Identify which cell holds the provided text, then report its (x, y) central coordinate. 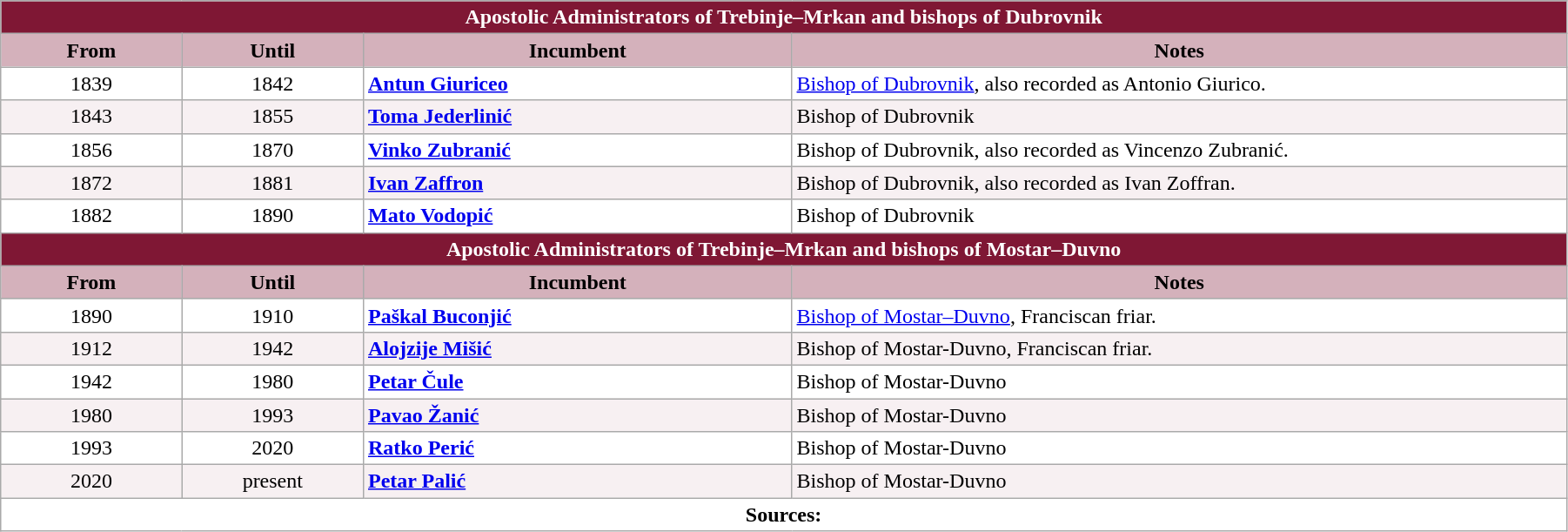
Bishop of Dubrovnik, also recorded as Antonio Giurico. (1179, 84)
1912 (91, 348)
Apostolic Administrators of Trebinje–Mrkan and bishops of Mostar–Duvno (784, 249)
Ratko Perić (578, 448)
Apostolic Administrators of Trebinje–Mrkan and bishops of Dubrovnik (784, 17)
Vinko Zubranić (578, 150)
1839 (91, 84)
Petar Palić (578, 481)
Ivan Zaffron (578, 183)
Mato Vodopić (578, 216)
1882 (91, 216)
Sources: (784, 515)
Pavao Žanić (578, 415)
Antun Giuriceo (578, 84)
Paškal Buconjić (578, 315)
Bishop of Mostar–Duvno, Franciscan friar. (1179, 315)
present (272, 481)
1856 (91, 150)
1870 (272, 150)
1842 (272, 84)
Bishop of Mostar-Duvno, Franciscan friar. (1179, 348)
Bishop of Dubrovnik, also recorded as Ivan Zoffran. (1179, 183)
1881 (272, 183)
Bishop of Dubrovnik, also recorded as Vincenzo Zubranić. (1179, 150)
Alojzije Mišić (578, 348)
Petar Čule (578, 381)
1855 (272, 117)
1843 (91, 117)
1910 (272, 315)
1872 (91, 183)
Toma Jederlinić (578, 117)
